Search for the cell housing the specified text and yield its (X, Y) center coordinate. 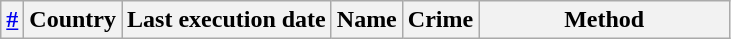
# (12, 20)
Last execution date (227, 20)
Name (366, 20)
Crime (440, 20)
Method (604, 20)
Country (73, 20)
